Extract the [x, y] coordinate from the center of the cell holding the provided text.  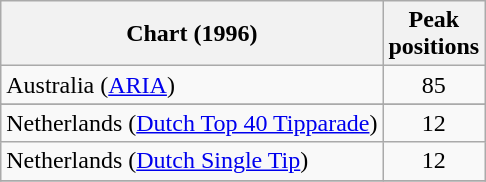
Australia (ARIA) [192, 85]
85 [434, 85]
Peakpositions [434, 34]
Netherlands (Dutch Top 40 Tipparade) [192, 123]
Netherlands (Dutch Single Tip) [192, 161]
Chart (1996) [192, 34]
